Determine the (X, Y) coordinate at the center of the cell enclosing the given text.  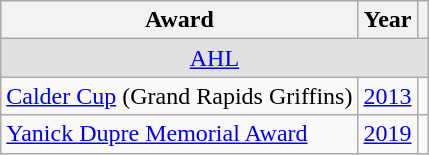
Year (388, 20)
Yanick Dupre Memorial Award (180, 134)
AHL (214, 58)
2019 (388, 134)
2013 (388, 96)
Award (180, 20)
Calder Cup (Grand Rapids Griffins) (180, 96)
